Pinpoint the cell where the given text exists, returning its [X, Y] midpoint coordinate. 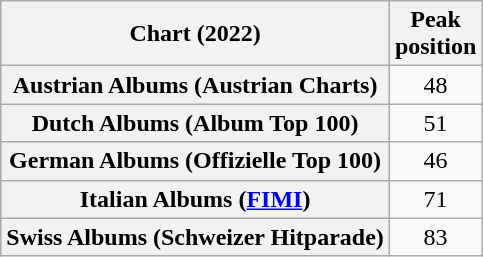
Peakposition [435, 34]
48 [435, 85]
Italian Albums (FIMI) [196, 199]
46 [435, 161]
51 [435, 123]
71 [435, 199]
Chart (2022) [196, 34]
German Albums (Offizielle Top 100) [196, 161]
83 [435, 237]
Austrian Albums (Austrian Charts) [196, 85]
Dutch Albums (Album Top 100) [196, 123]
Swiss Albums (Schweizer Hitparade) [196, 237]
